Pinpoint the cell where the given text exists, returning its (X, Y) midpoint coordinate. 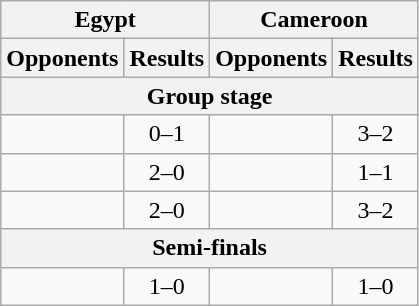
Semi-finals (210, 248)
1–1 (376, 172)
Egypt (106, 20)
Group stage (210, 96)
Cameroon (314, 20)
0–1 (167, 134)
